Capture the cell that displays the provided text and extract its [x, y] central coordinate. 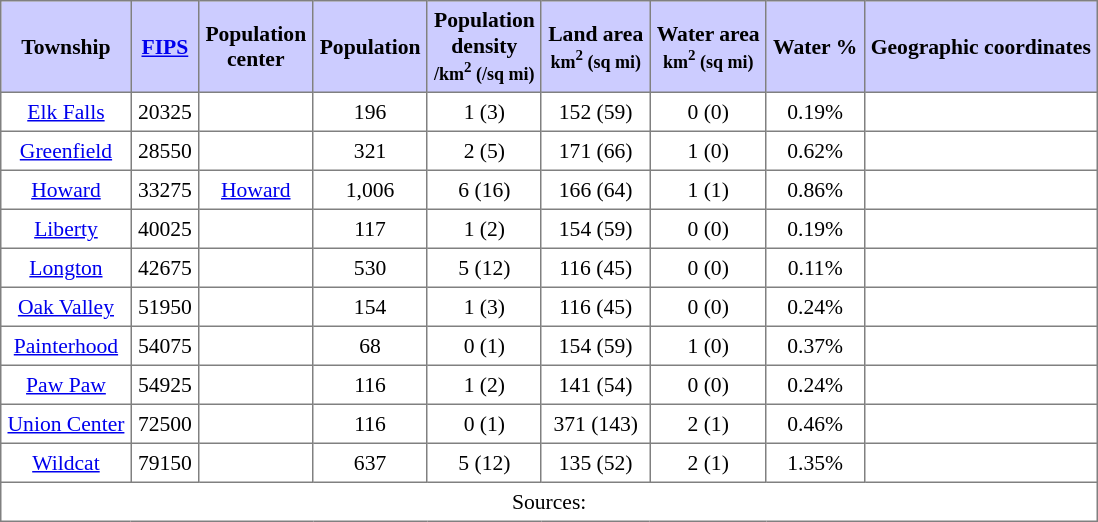
Water areakm2 (sq mi) [708, 47]
42675 [164, 268]
72500 [164, 424]
321 [370, 150]
1 (1) [708, 190]
Geographic coordinates [981, 47]
117 [370, 228]
Liberty [66, 228]
637 [370, 462]
1.35% [815, 462]
1,006 [370, 190]
0.37% [815, 346]
Longton [66, 268]
135 (52) [595, 462]
Union Center [66, 424]
FIPS [164, 47]
0.62% [815, 150]
54925 [164, 384]
0.46% [815, 424]
Population [370, 47]
33275 [164, 190]
Township [66, 47]
Sources: [550, 502]
54075 [164, 346]
Wildcat [66, 462]
0.11% [815, 268]
Oak Valley [66, 306]
Paw Paw [66, 384]
Painterhood [66, 346]
6 (16) [484, 190]
Land areakm2 (sq mi) [595, 47]
196 [370, 112]
51950 [164, 306]
166 (64) [595, 190]
Elk Falls [66, 112]
20325 [164, 112]
0.86% [815, 190]
Greenfield [66, 150]
Populationdensity/km2 (/sq mi) [484, 47]
68 [370, 346]
530 [370, 268]
40025 [164, 228]
154 [370, 306]
371 (143) [595, 424]
Populationcenter [256, 47]
171 (66) [595, 150]
141 (54) [595, 384]
Water % [815, 47]
2 (5) [484, 150]
28550 [164, 150]
152 (59) [595, 112]
79150 [164, 462]
